Find where the given text appears and provide that cell's center as (x, y) coordinate. 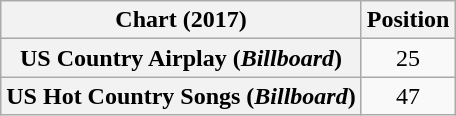
US Country Airplay (Billboard) (181, 58)
Position (408, 20)
47 (408, 96)
Chart (2017) (181, 20)
US Hot Country Songs (Billboard) (181, 96)
25 (408, 58)
